Determine the [X, Y] coordinate at the center of the cell enclosing the given text.  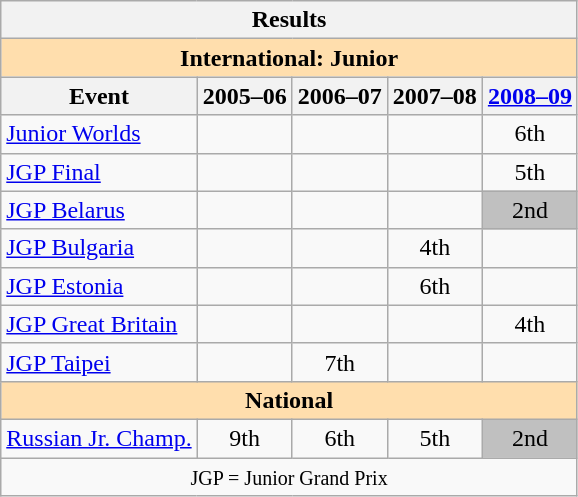
JGP Estonia [99, 286]
2005–06 [244, 96]
Event [99, 96]
National [290, 400]
Junior Worlds [99, 134]
JGP Bulgaria [99, 248]
7th [340, 362]
JGP Taipei [99, 362]
JGP Belarus [99, 210]
Russian Jr. Champ. [99, 438]
9th [244, 438]
JGP Great Britain [99, 324]
International: Junior [290, 58]
2006–07 [340, 96]
JGP Final [99, 172]
Results [290, 20]
JGP = Junior Grand Prix [290, 477]
2008–09 [530, 96]
2007–08 [434, 96]
